Pinpoint the cell where the given text exists, returning its [X, Y] midpoint coordinate. 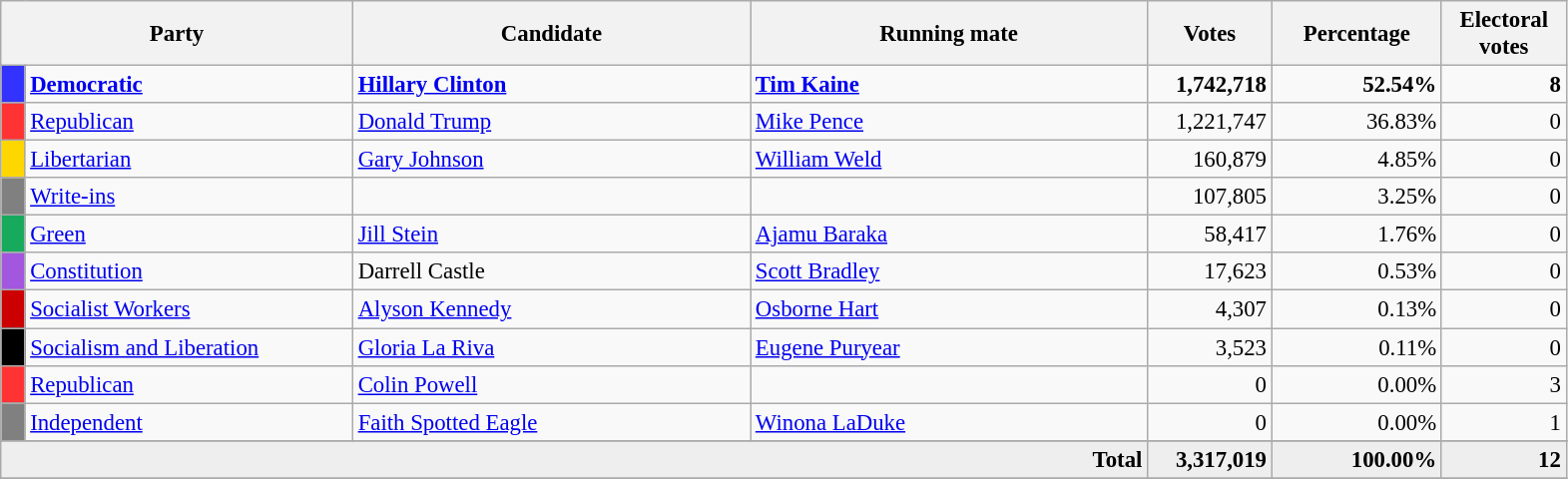
Osborne Hart [949, 309]
52.54% [1356, 85]
Jill Stein [551, 235]
Scott Bradley [949, 272]
3,523 [1210, 347]
0.11% [1356, 347]
Donald Trump [551, 122]
17,623 [1210, 272]
160,879 [1210, 160]
Darrell Castle [551, 272]
58,417 [1210, 235]
0.53% [1356, 272]
Party [178, 34]
36.83% [1356, 122]
100.00% [1356, 459]
Electoral votes [1503, 34]
12 [1503, 459]
Winona LaDuke [949, 422]
3.25% [1356, 197]
Independent [189, 422]
Eugene Puryear [949, 347]
1,221,747 [1210, 122]
Votes [1210, 34]
Hillary Clinton [551, 85]
Mike Pence [949, 122]
Colin Powell [551, 384]
Total [575, 459]
Democratic [189, 85]
Constitution [189, 272]
3,317,019 [1210, 459]
4.85% [1356, 160]
Running mate [949, 34]
Libertarian [189, 160]
107,805 [1210, 197]
Gloria La Riva [551, 347]
Write-ins [189, 197]
Percentage [1356, 34]
Tim Kaine [949, 85]
Socialism and Liberation [189, 347]
Faith Spotted Eagle [551, 422]
Ajamu Baraka [949, 235]
Socialist Workers [189, 309]
0.13% [1356, 309]
3 [1503, 384]
Alyson Kennedy [551, 309]
4,307 [1210, 309]
William Weld [949, 160]
1.76% [1356, 235]
Candidate [551, 34]
1 [1503, 422]
1,742,718 [1210, 85]
Gary Johnson [551, 160]
8 [1503, 85]
Green [189, 235]
